Return (x, y) of the center of cell containing provided text 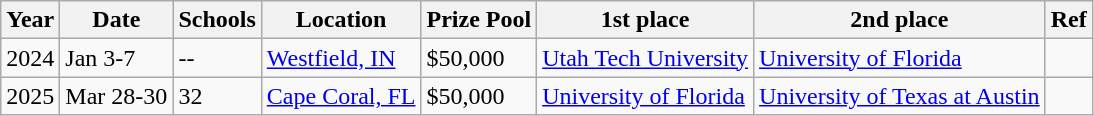
University of Texas at Austin (900, 96)
1st place (646, 20)
Jan 3-7 (116, 58)
Location (341, 20)
2nd place (900, 20)
Mar 28-30 (116, 96)
Date (116, 20)
Utah Tech University (646, 58)
Westfield, IN (341, 58)
2024 (30, 58)
2025 (30, 96)
Year (30, 20)
Cape Coral, FL (341, 96)
Prize Pool (479, 20)
Ref (1068, 20)
Schools (217, 20)
32 (217, 96)
-- (217, 58)
